Determine the [x, y] coordinate at the center of the cell enclosing the given text.  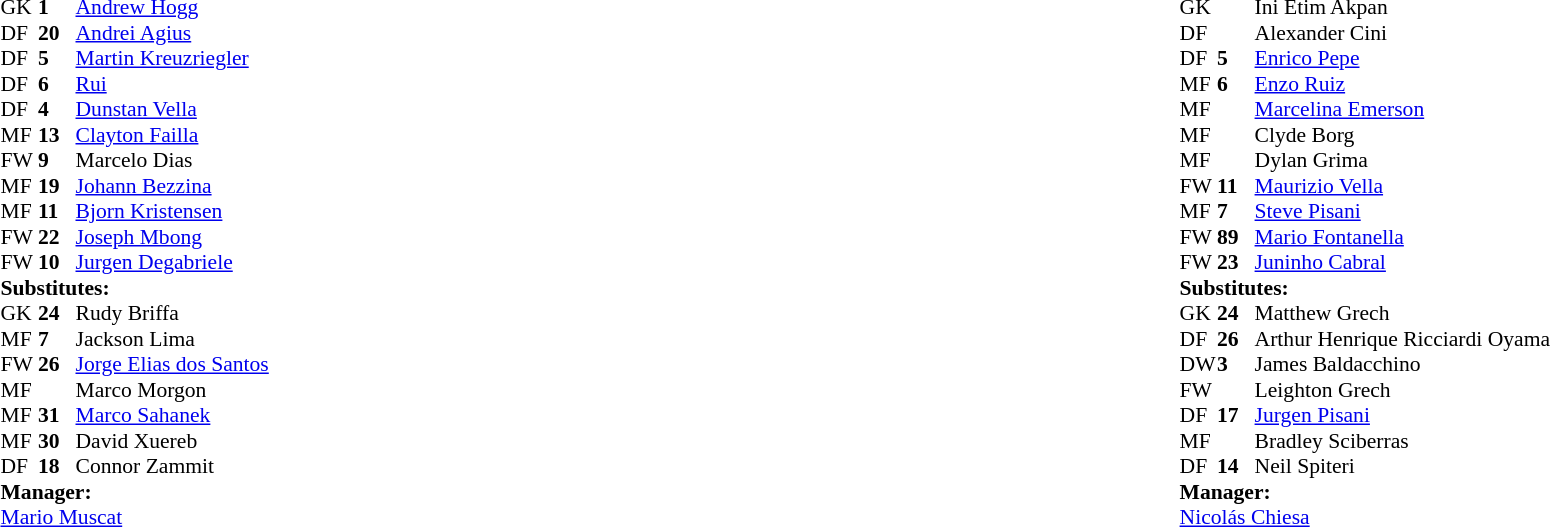
Marcelo Dias [172, 161]
18 [57, 467]
Bjorn Kristensen [172, 211]
Dunstan Vella [172, 109]
Connor Zammit [172, 467]
89 [1236, 237]
22 [57, 237]
23 [1236, 263]
13 [57, 135]
14 [1236, 467]
Jurgen Degabriele [172, 263]
19 [57, 186]
Marco Sahanek [172, 415]
3 [1236, 365]
31 [57, 415]
4 [57, 109]
Marco Morgon [172, 390]
Joseph Mbong [172, 237]
Jackson Lima [172, 339]
Rudy Briffa [172, 313]
10 [57, 263]
9 [57, 161]
30 [57, 441]
20 [57, 33]
DW [1199, 365]
Jorge Elias dos Santos [172, 365]
David Xuereb [172, 441]
Andrei Agius [172, 33]
Rui [172, 84]
Johann Bezzina [172, 186]
Martin Kreuzriegler [172, 59]
17 [1236, 415]
Clayton Failla [172, 135]
